Locate the cell with the specified text and output its (X, Y) center coordinate. 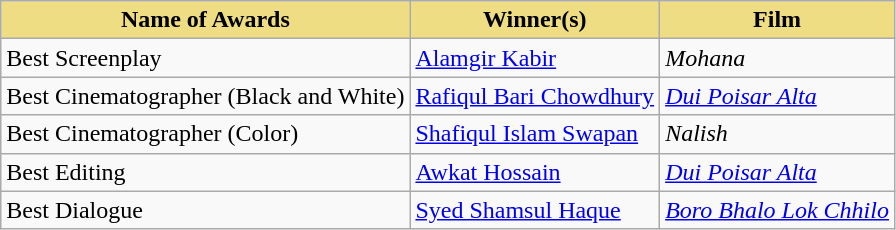
Mohana (778, 58)
Winner(s) (535, 20)
Best Dialogue (206, 210)
Boro Bhalo Lok Chhilo (778, 210)
Best Screenplay (206, 58)
Shafiqul Islam Swapan (535, 134)
Best Cinematographer (Black and White) (206, 96)
Best Cinematographer (Color) (206, 134)
Awkat Hossain (535, 172)
Nalish (778, 134)
Best Editing (206, 172)
Alamgir Kabir (535, 58)
Rafiqul Bari Chowdhury (535, 96)
Name of Awards (206, 20)
Film (778, 20)
Syed Shamsul Haque (535, 210)
